Return (X, Y) of the center of cell containing provided text 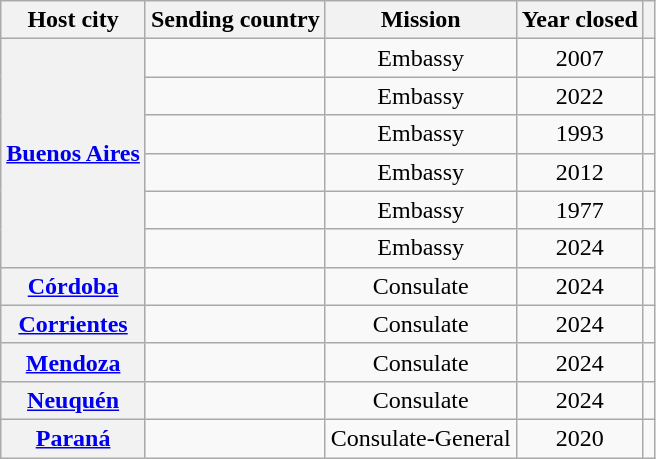
2020 (580, 438)
Mission (420, 20)
1993 (580, 134)
2007 (580, 58)
Corrientes (74, 324)
Buenos Aires (74, 153)
Consulate-General (420, 438)
Sending country (235, 20)
Host city (74, 20)
2022 (580, 96)
Córdoba (74, 286)
1977 (580, 210)
2012 (580, 172)
Neuquén (74, 400)
Mendoza (74, 362)
Year closed (580, 20)
Paraná (74, 438)
